Determine the (X, Y) coordinate at the center of the cell enclosing the given text.  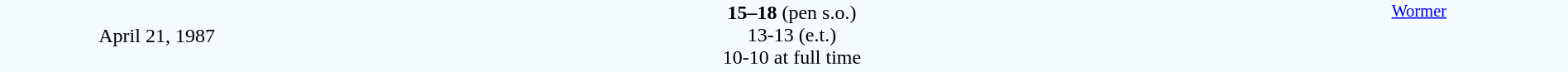
Wormer (1419, 36)
April 21, 1987 (157, 36)
15–18 (pen s.o.)13-13 (e.t.)10-10 at full time (791, 35)
